Output the (x, y) coordinate of the center of the cell containing the given text.  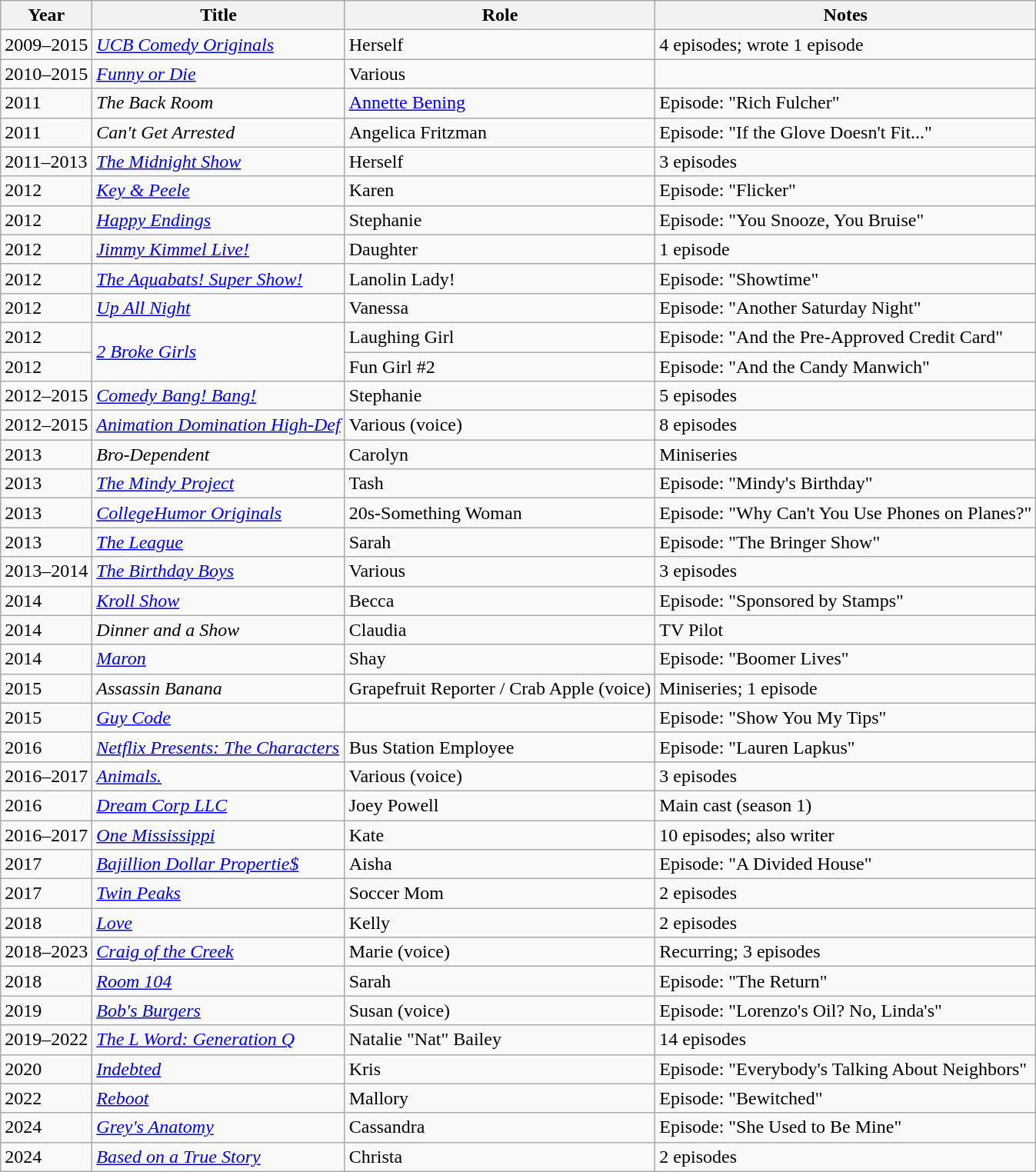
Soccer Mom (500, 894)
UCB Comedy Originals (218, 45)
20s-Something Woman (500, 513)
2019–2022 (46, 1040)
Shay (500, 659)
Becca (500, 601)
Claudia (500, 630)
10 episodes; also writer (846, 834)
Kate (500, 834)
Dream Corp LLC (218, 805)
2022 (46, 1098)
Carolyn (500, 454)
Indebted (218, 1069)
Kris (500, 1069)
Recurring; 3 episodes (846, 952)
Can't Get Arrested (218, 132)
Assassin Banana (218, 688)
Grey's Anatomy (218, 1127)
Episode: "If the Glove Doesn't Fit..." (846, 132)
Karen (500, 191)
Episode: "You Snooze, You Bruise" (846, 220)
Dinner and a Show (218, 630)
Funny or Die (218, 74)
Bajillion Dollar Propertie$ (218, 864)
Episode: "And the Pre-Approved Credit Card" (846, 337)
The Mindy Project (218, 484)
Episode: "Showtime" (846, 278)
Marie (voice) (500, 952)
Joey Powell (500, 805)
Kroll Show (218, 601)
The Birthday Boys (218, 571)
Bus Station Employee (500, 747)
Main cast (season 1) (846, 805)
Susan (voice) (500, 1011)
Happy Endings (218, 220)
Episode: "Sponsored by Stamps" (846, 601)
2018–2023 (46, 952)
Jimmy Kimmel Live! (218, 249)
Episode: "Rich Fulcher" (846, 103)
TV Pilot (846, 630)
One Mississippi (218, 834)
Miniseries (846, 454)
Reboot (218, 1098)
Episode: "Show You My Tips" (846, 718)
Episode: "The Bringer Show" (846, 542)
Episode: "A Divided House" (846, 864)
Craig of the Creek (218, 952)
Laughing Girl (500, 337)
1 episode (846, 249)
CollegeHumor Originals (218, 513)
Episode: "She Used to Be Mine" (846, 1127)
Tash (500, 484)
Angelica Fritzman (500, 132)
The Aquabats! Super Show! (218, 278)
5 episodes (846, 396)
Episode: "Lauren Lapkus" (846, 747)
The League (218, 542)
Love (218, 923)
Episode: "The Return" (846, 981)
The Back Room (218, 103)
Fun Girl #2 (500, 367)
Bob's Burgers (218, 1011)
2010–2015 (46, 74)
Cassandra (500, 1127)
2013–2014 (46, 571)
Grapefruit Reporter / Crab Apple (voice) (500, 688)
The Midnight Show (218, 161)
2019 (46, 1011)
Daughter (500, 249)
Annette Bening (500, 103)
8 episodes (846, 425)
Room 104 (218, 981)
Episode: "And the Candy Manwich" (846, 367)
Comedy Bang! Bang! (218, 396)
Netflix Presents: The Characters (218, 747)
Natalie "Nat" Bailey (500, 1040)
Title (218, 15)
Role (500, 15)
Bro-Dependent (218, 454)
The L Word: Generation Q (218, 1040)
Year (46, 15)
Christa (500, 1157)
Twin Peaks (218, 894)
Episode: "Bewitched" (846, 1098)
Guy Code (218, 718)
4 episodes; wrote 1 episode (846, 45)
Notes (846, 15)
2 Broke Girls (218, 351)
Episode: "Why Can't You Use Phones on Planes?" (846, 513)
2011–2013 (46, 161)
Mallory (500, 1098)
Episode: "Boomer Lives" (846, 659)
Lanolin Lady! (500, 278)
14 episodes (846, 1040)
Episode: "Mindy's Birthday" (846, 484)
Up All Night (218, 308)
Episode: "Flicker" (846, 191)
Miniseries; 1 episode (846, 688)
Vanessa (500, 308)
Animals. (218, 776)
Key & Peele (218, 191)
Episode: "Lorenzo's Oil? No, Linda's" (846, 1011)
Episode: "Another Saturday Night" (846, 308)
2020 (46, 1069)
Episode: "Everybody's Talking About Neighbors" (846, 1069)
Maron (218, 659)
2009–2015 (46, 45)
Kelly (500, 923)
Animation Domination High-Def (218, 425)
Based on a True Story (218, 1157)
Aisha (500, 864)
